Find where the given text appears and provide that cell's center as (x, y) coordinate. 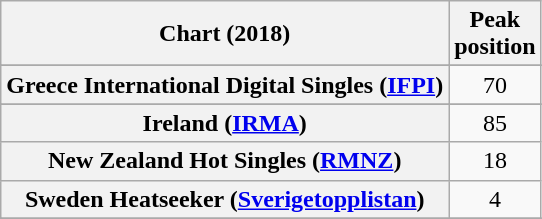
Peak position (495, 34)
Greece International Digital Singles (IFPI) (225, 85)
New Zealand Hot Singles (RMNZ) (225, 161)
Sweden Heatseeker (Sverigetopplistan) (225, 199)
70 (495, 85)
18 (495, 161)
Ireland (IRMA) (225, 123)
Chart (2018) (225, 34)
85 (495, 123)
4 (495, 199)
